Extract the [x, y] coordinate from the center of the cell holding the provided text.  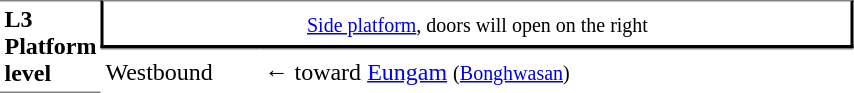
L3Platform level [50, 46]
← toward Eungam (Bonghwasan) [557, 70]
Side platform, doors will open on the right [478, 24]
Westbound [180, 70]
